Return [x, y] of the center of cell containing provided text 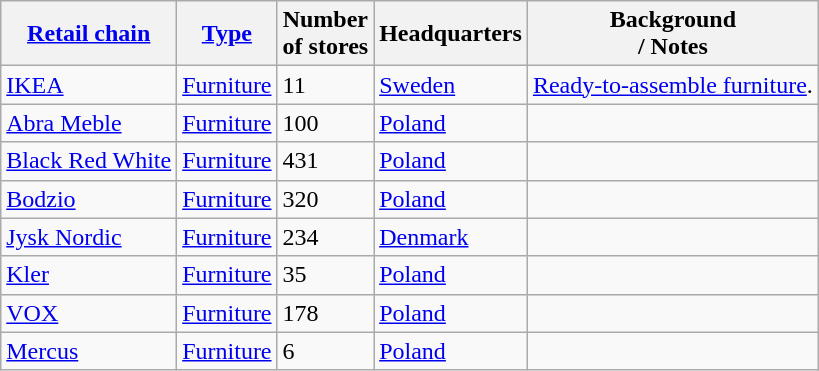
Denmark [451, 237]
320 [326, 199]
Abra Meble [89, 123]
Kler [89, 275]
6 [326, 351]
35 [326, 275]
Headquarters [451, 34]
Jysk Nordic [89, 237]
IKEA [89, 85]
VOX [89, 313]
Ready-to-assemble furniture. [672, 85]
Numberof stores [326, 34]
178 [326, 313]
11 [326, 85]
234 [326, 237]
Retail chain [89, 34]
Type [227, 34]
Sweden [451, 85]
Bodzio [89, 199]
Black Red White [89, 161]
100 [326, 123]
431 [326, 161]
Background/ Notes [672, 34]
Mercus [89, 351]
